Detect which cell encompasses the target text, then output its [x, y] center coordinate. 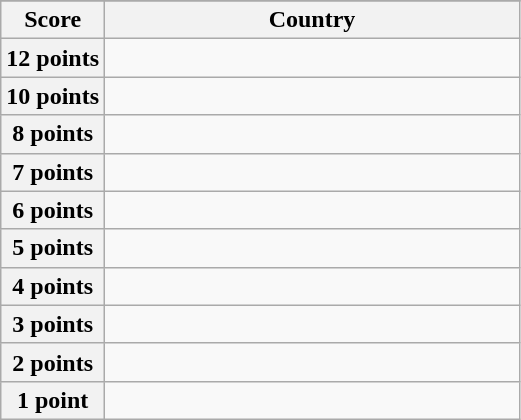
7 points [53, 172]
Score [53, 20]
8 points [53, 134]
12 points [53, 58]
4 points [53, 286]
10 points [53, 96]
3 points [53, 324]
2 points [53, 362]
5 points [53, 248]
6 points [53, 210]
Country [312, 20]
1 point [53, 400]
